Find where the given text appears and provide that cell's center as [X, Y] coordinate. 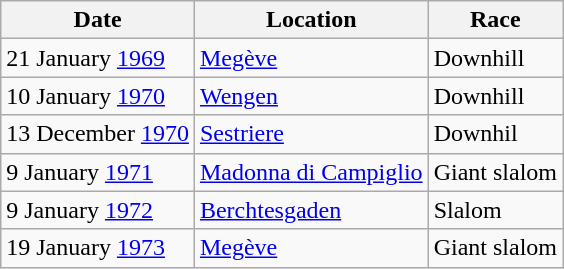
Berchtesgaden [311, 210]
Race [495, 20]
Date [98, 20]
Madonna di Campiglio [311, 172]
21 January 1969 [98, 58]
Wengen [311, 96]
Slalom [495, 210]
9 January 1972 [98, 210]
9 January 1971 [98, 172]
Sestriere [311, 134]
Location [311, 20]
Downhil [495, 134]
19 January 1973 [98, 248]
10 January 1970 [98, 96]
13 December 1970 [98, 134]
